Determine the [x, y] coordinate at the center of the cell enclosing the given text.  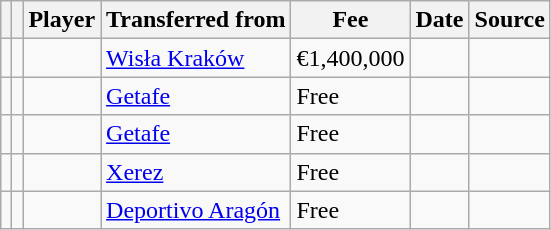
Date [440, 20]
Transferred from [196, 20]
Deportivo Aragón [196, 210]
Source [510, 20]
Player [62, 20]
€1,400,000 [350, 58]
Fee [350, 20]
Xerez [196, 172]
Wisła Kraków [196, 58]
